Return the [X, Y] coordinate for the center point of the cell that contains the specified text.  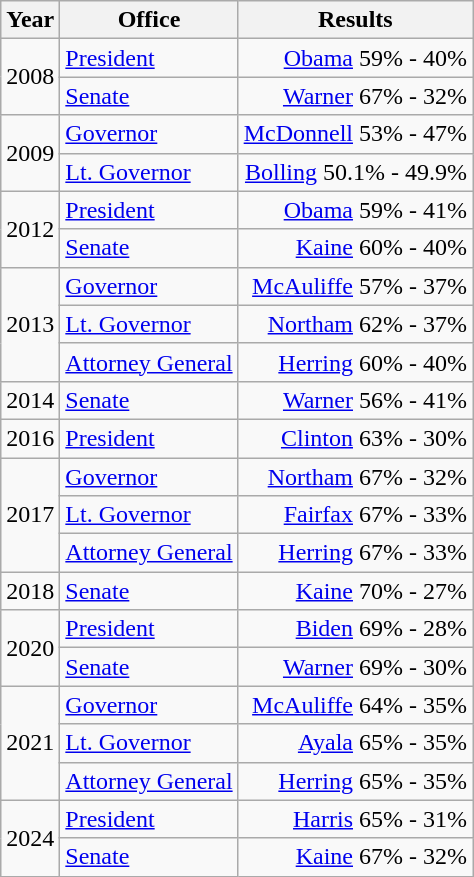
Obama 59% - 40% [355, 58]
Harris 65% - 31% [355, 819]
2013 [30, 324]
McAuliffe 57% - 37% [355, 286]
Bolling 50.1% - 49.9% [355, 172]
Results [355, 20]
2012 [30, 229]
Herring 60% - 40% [355, 362]
2024 [30, 838]
Herring 65% - 35% [355, 781]
Year [30, 20]
McAuliffe 64% - 35% [355, 705]
Office [149, 20]
2008 [30, 77]
Herring 67% - 33% [355, 553]
2021 [30, 743]
Kaine 67% - 32% [355, 857]
2018 [30, 591]
Biden 69% - 28% [355, 629]
Warner 56% - 41% [355, 400]
2016 [30, 438]
Kaine 60% - 40% [355, 248]
Warner 69% - 30% [355, 667]
Warner 67% - 32% [355, 96]
2014 [30, 400]
Northam 67% - 32% [355, 477]
Fairfax 67% - 33% [355, 515]
2017 [30, 515]
Kaine 70% - 27% [355, 591]
Clinton 63% - 30% [355, 438]
Ayala 65% - 35% [355, 743]
Northam 62% - 37% [355, 324]
McDonnell 53% - 47% [355, 134]
2009 [30, 153]
2020 [30, 648]
Obama 59% - 41% [355, 210]
